Determine the (x, y) coordinate at the center of the cell enclosing the given text.  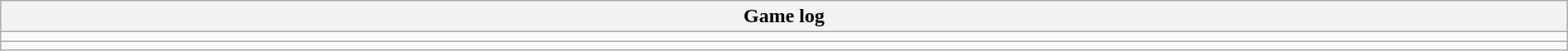
Game log (784, 16)
